For the text-containing cell, return its midpoint in (x, y) coordinate format. 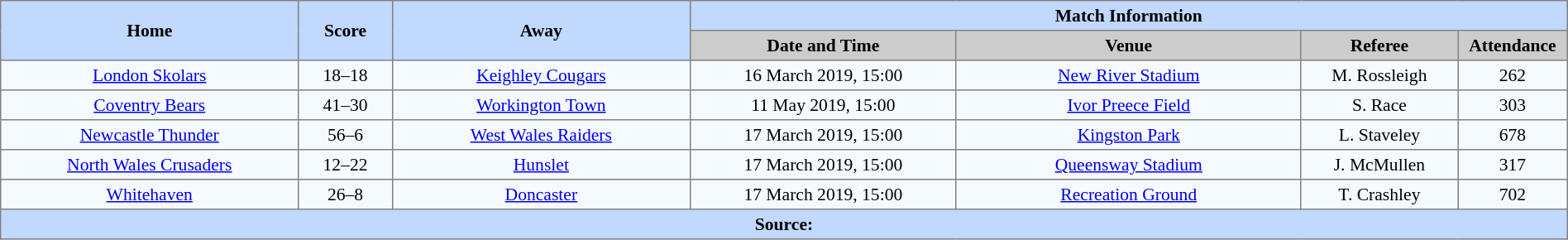
262 (1513, 75)
Queensway Stadium (1128, 165)
Hunslet (541, 165)
702 (1513, 194)
J. McMullen (1379, 165)
Venue (1128, 46)
London Skolars (150, 75)
West Wales Raiders (541, 135)
317 (1513, 165)
M. Rossleigh (1379, 75)
Score (346, 31)
Away (541, 31)
Doncaster (541, 194)
Referee (1379, 46)
16 March 2019, 15:00 (823, 75)
Newcastle Thunder (150, 135)
L. Staveley (1379, 135)
Ivor Preece Field (1128, 105)
Attendance (1513, 46)
Home (150, 31)
North Wales Crusaders (150, 165)
Kingston Park (1128, 135)
Date and Time (823, 46)
Source: (784, 224)
678 (1513, 135)
12–22 (346, 165)
26–8 (346, 194)
Keighley Cougars (541, 75)
S. Race (1379, 105)
New River Stadium (1128, 75)
303 (1513, 105)
Match Information (1128, 16)
T. Crashley (1379, 194)
18–18 (346, 75)
Recreation Ground (1128, 194)
Whitehaven (150, 194)
11 May 2019, 15:00 (823, 105)
Workington Town (541, 105)
56–6 (346, 135)
Coventry Bears (150, 105)
41–30 (346, 105)
